Locate the cell with the specified text and output its (X, Y) center coordinate. 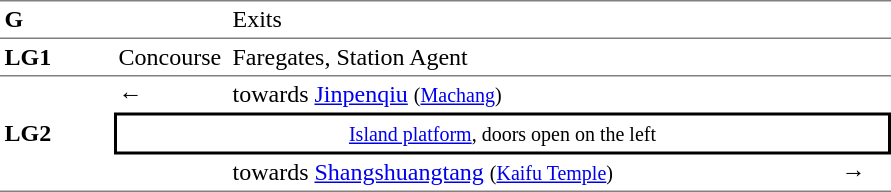
← (171, 94)
Island platform, doors open on the left (502, 133)
Concourse (171, 58)
LG2 (57, 134)
towards Shangshuangtang (Kaifu Temple) (532, 173)
→ (864, 173)
LG1 (57, 58)
G (57, 20)
towards Jinpenqiu (Machang) (532, 94)
Exits (532, 20)
Faregates, Station Agent (532, 58)
